Detect which cell encompasses the target text, then output its (X, Y) center coordinate. 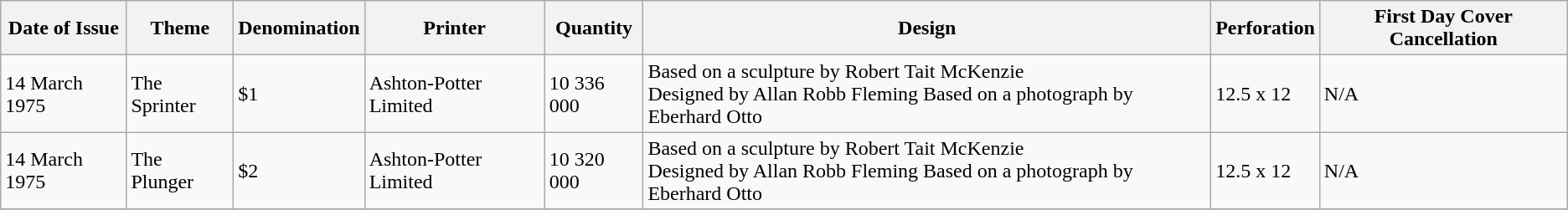
Design (927, 28)
Quantity (594, 28)
10 336 000 (594, 94)
Printer (454, 28)
Date of Issue (64, 28)
$2 (299, 171)
$1 (299, 94)
First Day Cover Cancellation (1443, 28)
The Plunger (180, 171)
The Sprinter (180, 94)
Theme (180, 28)
Denomination (299, 28)
10 320 000 (594, 171)
Perforation (1266, 28)
